Determine the (X, Y) coordinate at the center of the cell enclosing the given text.  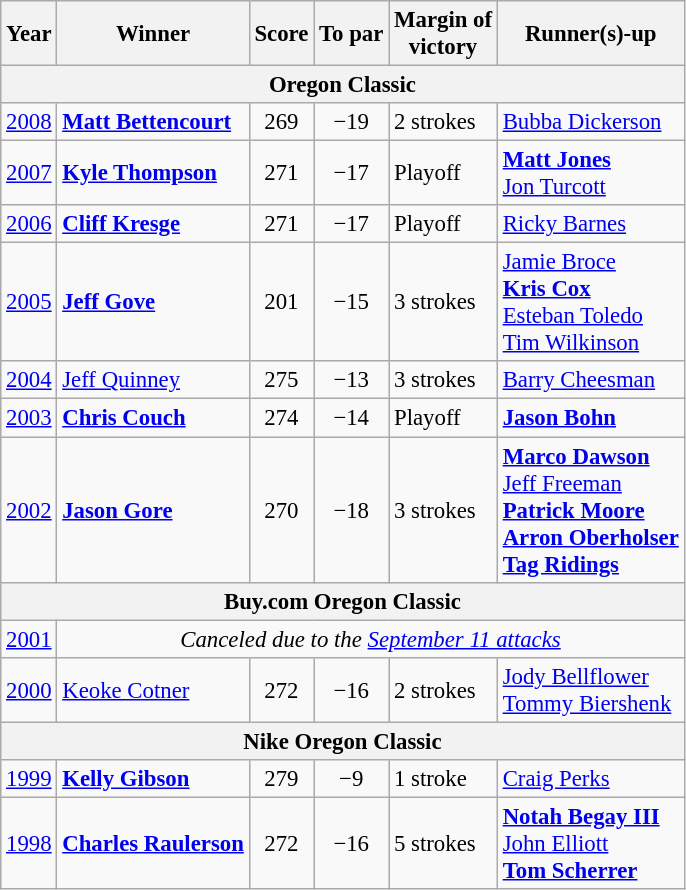
Score (282, 34)
Notah Begay III John Elliott Tom Scherrer (590, 843)
5 strokes (444, 843)
Craig Perks (590, 779)
−15 (352, 302)
Marco Dawson Jeff Freeman Patrick Moore Arron Oberholser Tag Ridings (590, 510)
1999 (29, 779)
2007 (29, 174)
−19 (352, 122)
Jason Bohn (590, 418)
Ricky Barnes (590, 224)
279 (282, 779)
Kelly Gibson (153, 779)
Jeff Quinney (153, 381)
Matt Jones Jon Turcott (590, 174)
−18 (352, 510)
Kyle Thompson (153, 174)
Oregon Classic (342, 85)
Bubba Dickerson (590, 122)
1998 (29, 843)
275 (282, 381)
2006 (29, 224)
Keoke Cotner (153, 690)
270 (282, 510)
Year (29, 34)
Barry Cheesman (590, 381)
269 (282, 122)
2005 (29, 302)
Jason Gore (153, 510)
Jamie Broce Kris Cox Esteban Toledo Tim Wilkinson (590, 302)
2001 (29, 639)
2004 (29, 381)
2003 (29, 418)
Nike Oregon Classic (342, 741)
201 (282, 302)
2008 (29, 122)
Winner (153, 34)
Buy.com Oregon Classic (342, 601)
Runner(s)-up (590, 34)
−9 (352, 779)
−13 (352, 381)
Cliff Kresge (153, 224)
2002 (29, 510)
To par (352, 34)
Charles Raulerson (153, 843)
Canceled due to the September 11 attacks (370, 639)
Jeff Gove (153, 302)
274 (282, 418)
2000 (29, 690)
1 stroke (444, 779)
−14 (352, 418)
Chris Couch (153, 418)
Jody Bellflower Tommy Biershenk (590, 690)
Matt Bettencourt (153, 122)
Margin ofvictory (444, 34)
